From the cell containing the given text, extract its center point as (X, Y) coordinate. 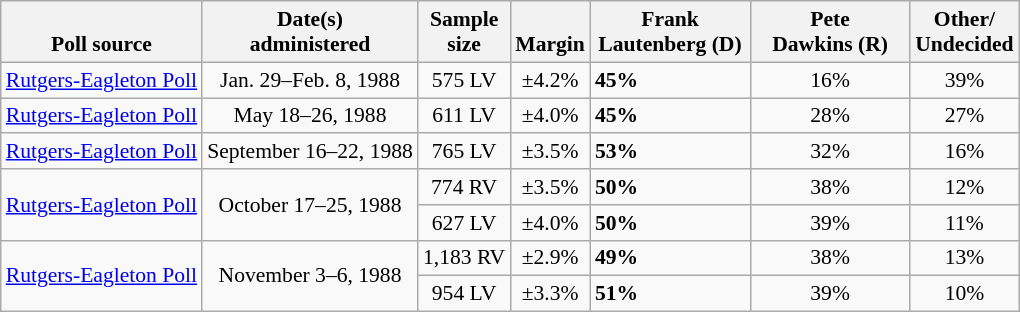
51% (670, 294)
Other/Undecided (964, 32)
Samplesize (464, 32)
53% (670, 152)
October 17–25, 1988 (310, 204)
13% (964, 258)
±3.3% (550, 294)
12% (964, 187)
11% (964, 223)
September 16–22, 1988 (310, 152)
575 LV (464, 80)
±2.9% (550, 258)
±4.2% (550, 80)
954 LV (464, 294)
774 RV (464, 187)
Date(s)administered (310, 32)
Jan. 29–Feb. 8, 1988 (310, 80)
November 3–6, 1988 (310, 276)
1,183 RV (464, 258)
27% (964, 116)
PeteDawkins (R) (830, 32)
FrankLautenberg (D) (670, 32)
32% (830, 152)
627 LV (464, 223)
49% (670, 258)
28% (830, 116)
Margin (550, 32)
Poll source (102, 32)
765 LV (464, 152)
10% (964, 294)
May 18–26, 1988 (310, 116)
611 LV (464, 116)
